Output the [X, Y] coordinate of the center of the cell containing the given text.  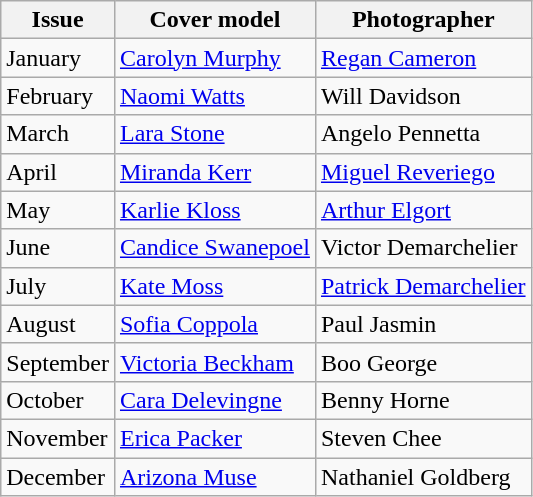
March [58, 134]
Patrick Demarchelier [423, 286]
January [58, 58]
Victoria Beckham [214, 362]
Carolyn Murphy [214, 58]
Lara Stone [214, 134]
Cover model [214, 20]
Cara Delevingne [214, 400]
Benny Horne [423, 400]
Victor Demarchelier [423, 248]
Miranda Kerr [214, 172]
July [58, 286]
August [58, 324]
Angelo Pennetta [423, 134]
May [58, 210]
June [58, 248]
Will Davidson [423, 96]
Miguel Reveriego [423, 172]
February [58, 96]
Regan Cameron [423, 58]
Erica Packer [214, 438]
Candice Swanepoel [214, 248]
Arizona Muse [214, 477]
Steven Chee [423, 438]
Nathaniel Goldberg [423, 477]
Kate Moss [214, 286]
December [58, 477]
Photographer [423, 20]
Karlie Kloss [214, 210]
October [58, 400]
Boo George [423, 362]
November [58, 438]
Paul Jasmin [423, 324]
Sofia Coppola [214, 324]
Arthur Elgort [423, 210]
April [58, 172]
September [58, 362]
Naomi Watts [214, 96]
Issue [58, 20]
